From the cell containing the given text, extract its center point as (X, Y) coordinate. 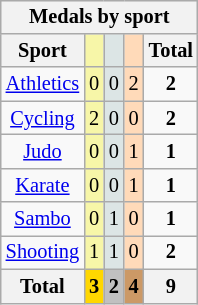
Medals by sport (100, 17)
Shooting (42, 253)
Cycling (42, 118)
Sport (42, 51)
Judo (42, 152)
Sambo (42, 219)
Athletics (42, 84)
9 (171, 286)
3 (94, 286)
Karate (42, 185)
4 (134, 286)
